From the cell containing the given text, extract its center point as [x, y] coordinate. 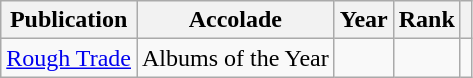
Rank [426, 20]
Publication [69, 20]
Albums of the Year [235, 58]
Year [364, 20]
Rough Trade [69, 58]
Accolade [235, 20]
